Find where the given text appears and provide that cell's center as [X, Y] coordinate. 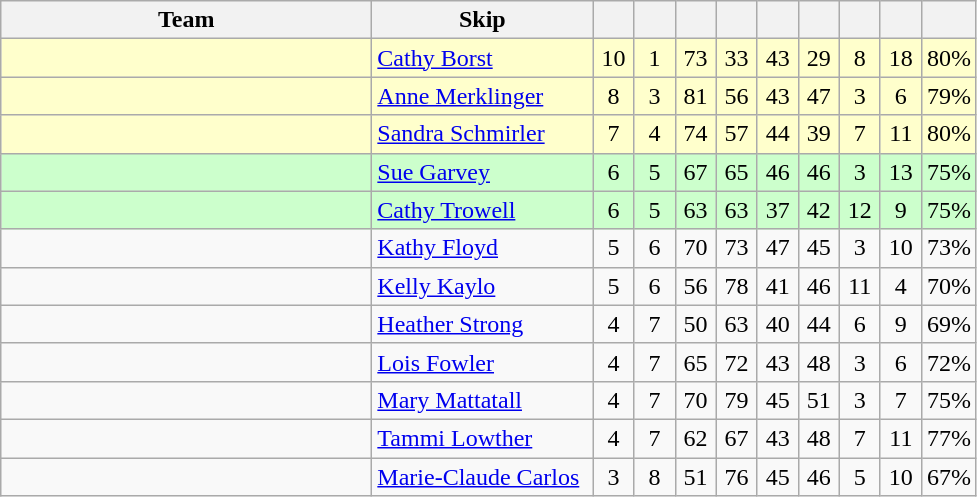
1 [654, 58]
Cathy Borst [482, 58]
69% [948, 324]
Kathy Floyd [482, 248]
57 [736, 134]
33 [736, 58]
74 [696, 134]
79 [736, 400]
Lois Fowler [482, 362]
73% [948, 248]
67% [948, 477]
78 [736, 286]
42 [818, 210]
12 [860, 210]
79% [948, 96]
Marie-Claude Carlos [482, 477]
18 [900, 58]
Sandra Schmirler [482, 134]
62 [696, 438]
Sue Garvey [482, 172]
81 [696, 96]
50 [696, 324]
41 [778, 286]
Skip [482, 20]
Heather Strong [482, 324]
72 [736, 362]
Cathy Trowell [482, 210]
Team [186, 20]
40 [778, 324]
Anne Merklinger [482, 96]
77% [948, 438]
13 [900, 172]
70% [948, 286]
Tammi Lowther [482, 438]
39 [818, 134]
Kelly Kaylo [482, 286]
76 [736, 477]
Mary Mattatall [482, 400]
37 [778, 210]
29 [818, 58]
72% [948, 362]
